Find where the given text appears and provide that cell's center as (X, Y) coordinate. 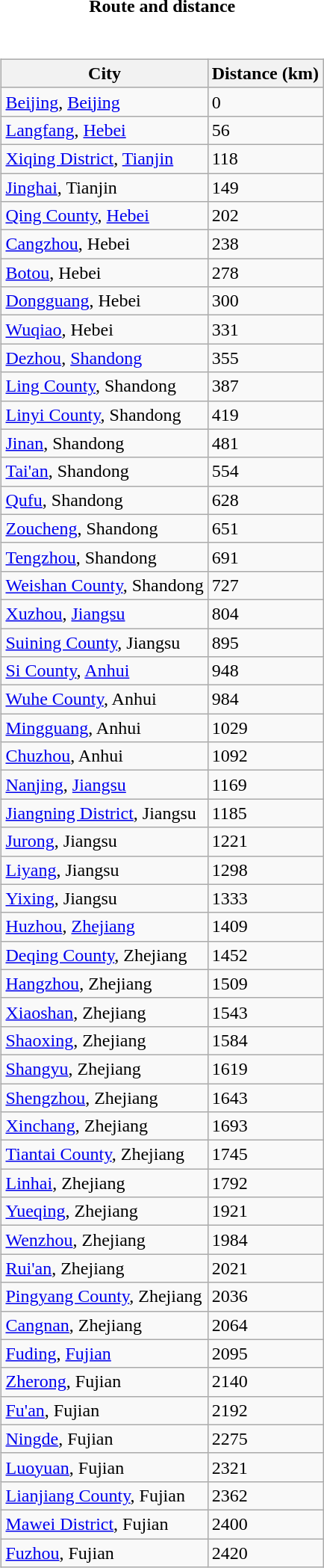
Xinchang, Zhejiang (105, 1126)
387 (265, 386)
Rui'an, Zhejiang (105, 1268)
Fu'an, Fujian (105, 1410)
948 (265, 671)
1984 (265, 1240)
Nanjing, Jiangsu (105, 785)
Weishan County, Shandong (105, 585)
895 (265, 642)
Lianjiang County, Fujian (105, 1496)
Fuzhou, Fujian (105, 1552)
Langfang, Hebei (105, 130)
691 (265, 557)
2036 (265, 1297)
628 (265, 500)
Botou, Hebei (105, 273)
Shaoxing, Zhejiang (105, 1040)
984 (265, 700)
Tai'an, Shandong (105, 472)
1029 (265, 728)
Qufu, Shandong (105, 500)
278 (265, 273)
0 (265, 102)
1452 (265, 955)
2095 (265, 1354)
1169 (265, 785)
Deqing County, Zhejiang (105, 955)
Ling County, Shandong (105, 386)
Wuqiao, Hebei (105, 330)
Cangnan, Zhejiang (105, 1325)
149 (265, 188)
Shangyu, Zhejiang (105, 1069)
Distance (km) (265, 73)
1584 (265, 1040)
238 (265, 244)
554 (265, 472)
Jiangning District, Jiangsu (105, 813)
2140 (265, 1382)
1409 (265, 927)
56 (265, 130)
Mawei District, Fujian (105, 1524)
2420 (265, 1552)
Suining County, Jiangsu (105, 642)
2275 (265, 1439)
Yueqing, Zhejiang (105, 1212)
Luoyuan, Fujian (105, 1467)
1619 (265, 1069)
Jinghai, Tianjin (105, 188)
651 (265, 528)
Huzhou, Zhejiang (105, 927)
Cangzhou, Hebei (105, 244)
Jurong, Jiangsu (105, 842)
1543 (265, 1012)
Hangzhou, Zhejiang (105, 984)
2064 (265, 1325)
2400 (265, 1524)
Shengzhou, Zhejiang (105, 1098)
118 (265, 158)
1509 (265, 984)
1298 (265, 870)
Ningde, Fujian (105, 1439)
Dongguang, Hebei (105, 301)
1092 (265, 756)
331 (265, 330)
804 (265, 614)
Zherong, Fujian (105, 1382)
Linyi County, Shandong (105, 415)
1693 (265, 1126)
Wenzhou, Zhejiang (105, 1240)
Liyang, Jiangsu (105, 870)
Fuding, Fujian (105, 1354)
1185 (265, 813)
Xuzhou, Jiangsu (105, 614)
2362 (265, 1496)
2321 (265, 1467)
1221 (265, 842)
Tiantai County, Zhejiang (105, 1155)
300 (265, 301)
Tengzhou, Shandong (105, 557)
1921 (265, 1212)
Linhai, Zhejiang (105, 1183)
Mingguang, Anhui (105, 728)
Qing County, Hebei (105, 216)
Zoucheng, Shandong (105, 528)
Pingyang County, Zhejiang (105, 1297)
Beijing, Beijing (105, 102)
1333 (265, 898)
Yixing, Jiangsu (105, 898)
2021 (265, 1268)
2192 (265, 1410)
City (105, 73)
Chuzhou, Anhui (105, 756)
Xiaoshan, Zhejiang (105, 1012)
481 (265, 443)
1745 (265, 1155)
Jinan, Shandong (105, 443)
Dezhou, Shandong (105, 358)
1643 (265, 1098)
Wuhe County, Anhui (105, 700)
Xiqing District, Tianjin (105, 158)
202 (265, 216)
727 (265, 585)
Si County, Anhui (105, 671)
355 (265, 358)
419 (265, 415)
1792 (265, 1183)
